Capture the cell that displays the provided text and extract its (X, Y) central coordinate. 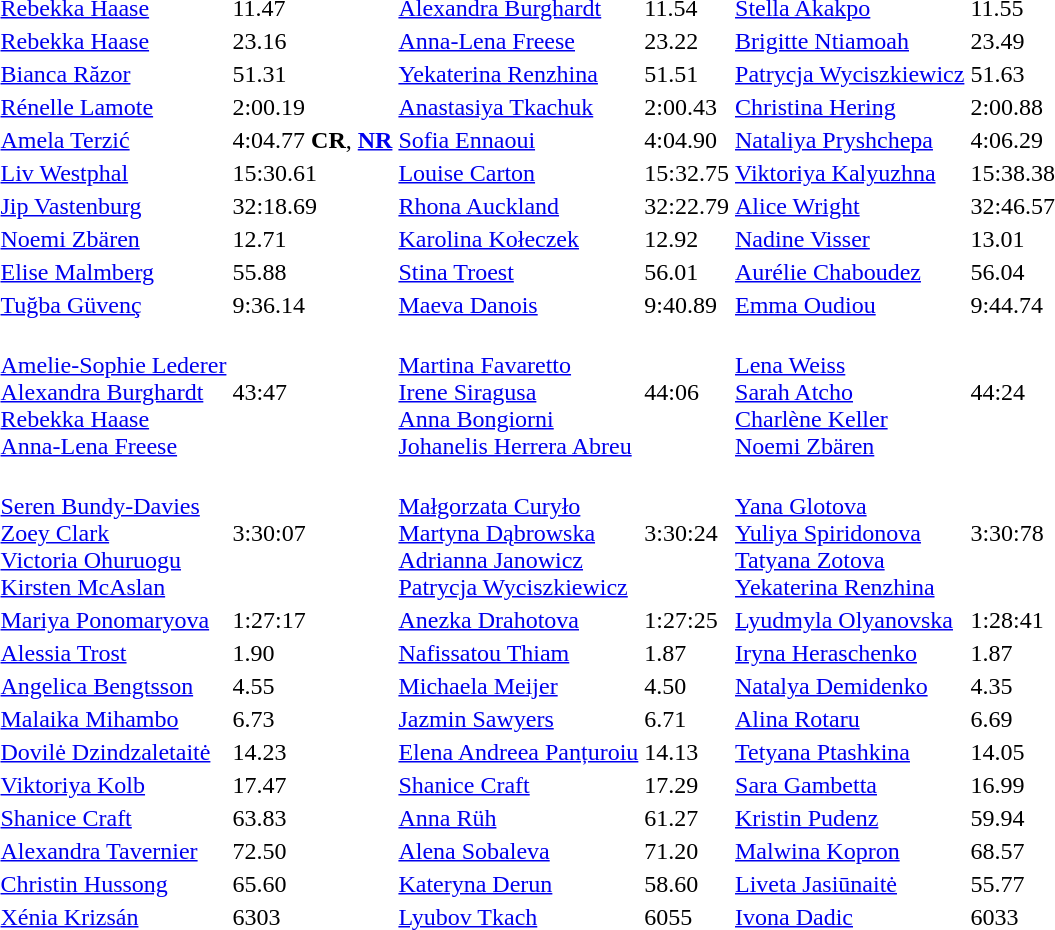
12.92 (687, 239)
Michaela Meijer (518, 686)
72.50 (312, 851)
1.87 (687, 653)
4.50 (687, 686)
Maeva Danois (518, 305)
63.83 (312, 818)
6.71 (687, 719)
32:22.79 (687, 206)
Rhona Auckland (518, 206)
2:00.43 (687, 107)
Alice Wright (850, 206)
Emma Oudiou (850, 305)
Brigitte Ntiamoah (850, 41)
14.23 (312, 752)
Anna-Lena Freese (518, 41)
1:27:25 (687, 620)
Lena WeissSarah AtchoCharlène KellerNoemi Zbären (850, 392)
Alena Sobaleva (518, 851)
Nadine Visser (850, 239)
15:30.61 (312, 173)
44:06 (687, 392)
Nataliya Pryshchepa (850, 140)
Martina FavarettoIrene SiragusaAnna BongiorniJohanelis Herrera Abreu (518, 392)
Natalya Demidenko (850, 686)
Tetyana Ptashkina (850, 752)
43:47 (312, 392)
15:32.75 (687, 173)
Liveta Jasiūnaitė (850, 884)
Kristin Pudenz (850, 818)
Małgorzata CuryłoMartyna DąbrowskaAdrianna JanowiczPatrycja Wyciszkiewicz (518, 533)
56.01 (687, 272)
1.90 (312, 653)
Patrycja Wyciszkiewicz (850, 74)
Kateryna Derun (518, 884)
Sara Gambetta (850, 785)
2:00.19 (312, 107)
Louise Carton (518, 173)
4:04.77 CR, NR (312, 140)
65.60 (312, 884)
Elena Andreea Panțuroiu (518, 752)
17.29 (687, 785)
Stina Troest (518, 272)
Jazmin Sawyers (518, 719)
12.71 (312, 239)
14.13 (687, 752)
Anezka Drahotova (518, 620)
Alina Rotaru (850, 719)
6.73 (312, 719)
23.22 (687, 41)
Shanice Craft (518, 785)
4.55 (312, 686)
Yana GlotovaYuliya SpiridonovaTatyana ZotovaYekaterina Renzhina (850, 533)
Sofia Ennaoui (518, 140)
Iryna Heraschenko (850, 653)
71.20 (687, 851)
55.88 (312, 272)
Anna Rüh (518, 818)
Karolina Kołeczek (518, 239)
Viktoriya Kalyuzhna (850, 173)
58.60 (687, 884)
Yekaterina Renzhina (518, 74)
4:04.90 (687, 140)
Aurélie Chaboudez (850, 272)
17.47 (312, 785)
1:27:17 (312, 620)
Lyudmyla Olyanovska (850, 620)
23.16 (312, 41)
61.27 (687, 818)
51.51 (687, 74)
3:30:07 (312, 533)
32:18.69 (312, 206)
9:40.89 (687, 305)
Christina Hering (850, 107)
Malwina Kopron (850, 851)
51.31 (312, 74)
3:30:24 (687, 533)
9:36.14 (312, 305)
Nafissatou Thiam (518, 653)
Anastasiya Tkachuk (518, 107)
